Pinpoint the cell where the given text exists, returning its [X, Y] midpoint coordinate. 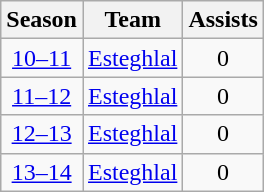
12–13 [42, 134]
Season [42, 20]
13–14 [42, 172]
Team [132, 20]
11–12 [42, 96]
Assists [223, 20]
10–11 [42, 58]
